Determine the (X, Y) coordinate at the center of the cell enclosing the given text.  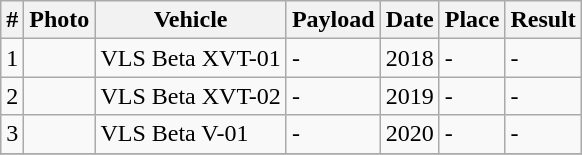
2020 (410, 134)
Place (472, 20)
VLS Beta XVT-01 (191, 58)
VLS Beta XVT-02 (191, 96)
Photo (60, 20)
Payload (333, 20)
2018 (410, 58)
3 (12, 134)
2019 (410, 96)
1 (12, 58)
2 (12, 96)
Result (543, 20)
Date (410, 20)
# (12, 20)
Vehicle (191, 20)
VLS Beta V-01 (191, 134)
